Scan for the cell matching the given text and deliver its (x, y) coordinate at center. 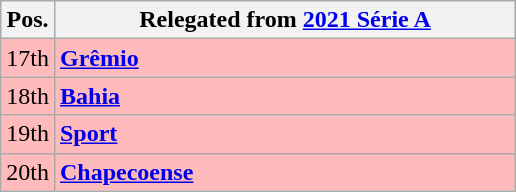
Sport (284, 134)
18th (28, 96)
19th (28, 134)
20th (28, 172)
Pos. (28, 20)
Relegated from 2021 Série A (284, 20)
Chapecoense (284, 172)
Grêmio (284, 58)
Bahia (284, 96)
17th (28, 58)
